Return [X, Y] of the center of cell containing provided text 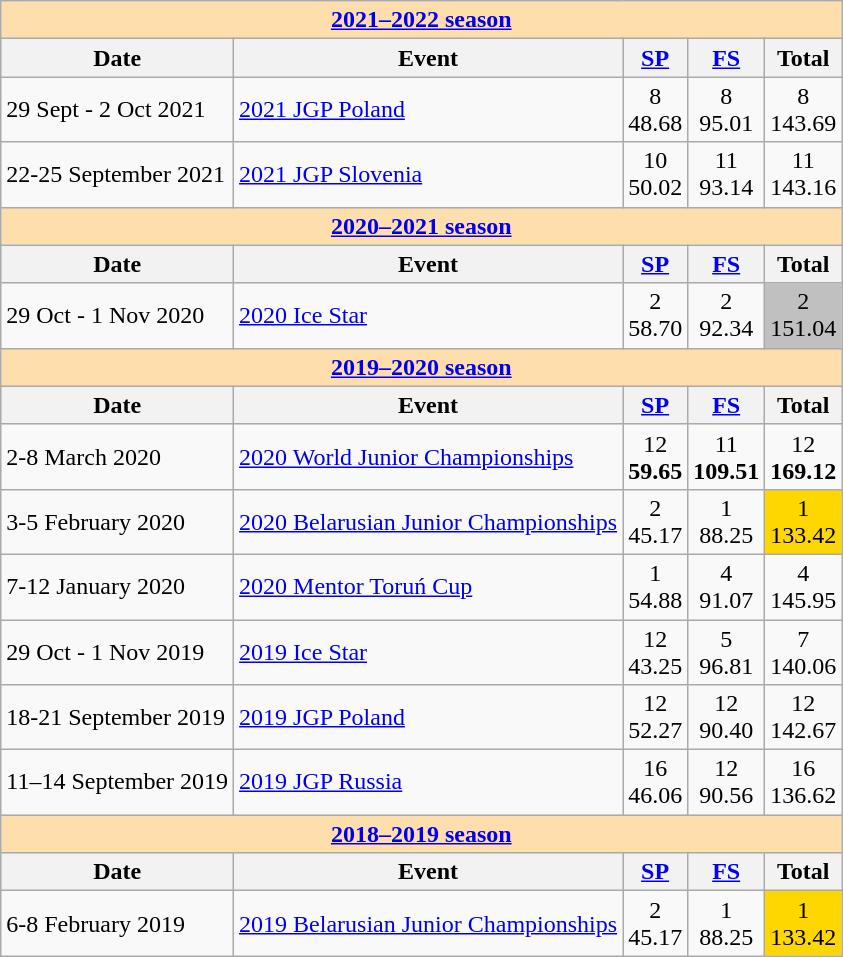
12 59.65 [656, 456]
12 52.27 [656, 718]
12 90.40 [726, 718]
29 Oct - 1 Nov 2019 [118, 652]
2021–2022 season [422, 20]
4 145.95 [804, 586]
18-21 September 2019 [118, 718]
11–14 September 2019 [118, 782]
2020 Ice Star [428, 316]
5 96.81 [726, 652]
16 136.62 [804, 782]
2020 Mentor Toruń Cup [428, 586]
16 46.06 [656, 782]
2 151.04 [804, 316]
8 95.01 [726, 110]
3-5 February 2020 [118, 522]
2019 JGP Poland [428, 718]
6-8 February 2019 [118, 924]
12 43.25 [656, 652]
8 48.68 [656, 110]
2021 JGP Slovenia [428, 174]
2 58.70 [656, 316]
2019 Belarusian Junior Championships [428, 924]
10 50.02 [656, 174]
7-12 January 2020 [118, 586]
2019 Ice Star [428, 652]
12 169.12 [804, 456]
29 Oct - 1 Nov 2020 [118, 316]
2021 JGP Poland [428, 110]
2020 Belarusian Junior Championships [428, 522]
11 109.51 [726, 456]
2020 World Junior Championships [428, 456]
11 143.16 [804, 174]
2019 JGP Russia [428, 782]
2 92.34 [726, 316]
1 54.88 [656, 586]
22-25 September 2021 [118, 174]
29 Sept - 2 Oct 2021 [118, 110]
11 93.14 [726, 174]
2018–2019 season [422, 834]
12 90.56 [726, 782]
7 140.06 [804, 652]
2020–2021 season [422, 226]
2-8 March 2020 [118, 456]
2019–2020 season [422, 367]
4 91.07 [726, 586]
8 143.69 [804, 110]
12 142.67 [804, 718]
